Identify which cell holds the provided text, then report its (x, y) central coordinate. 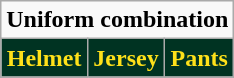
Pants (200, 58)
Jersey (126, 58)
Uniform combination (118, 20)
Helmet (44, 58)
